From the cell containing the given text, extract its center point as (X, Y) coordinate. 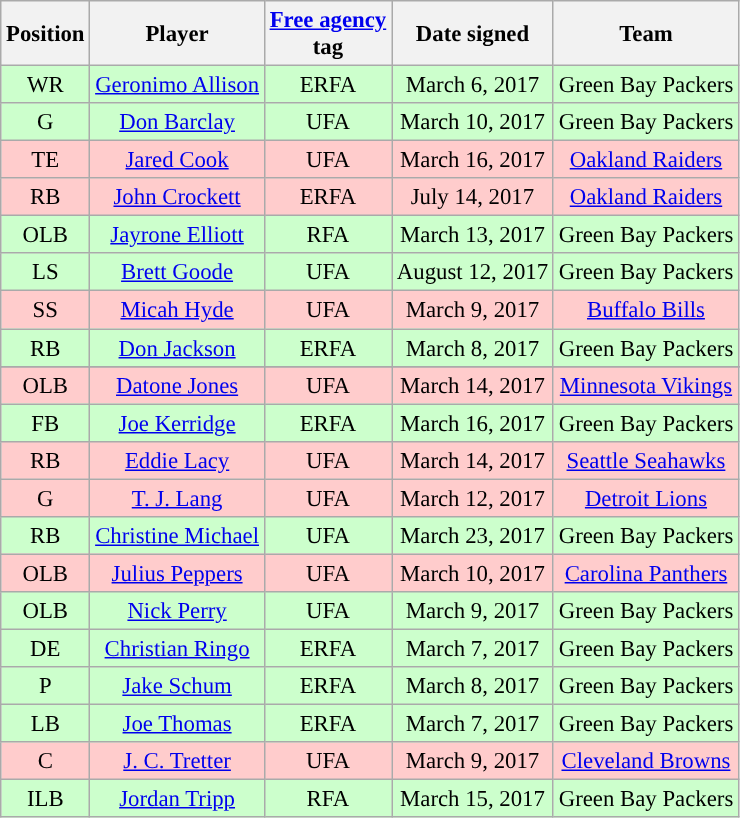
March 12, 2017 (473, 498)
John Crockett (177, 197)
J. C. Tretter (177, 761)
Julius Peppers (177, 573)
Jordan Tripp (177, 799)
Brett Goode (177, 273)
Minnesota Vikings (646, 385)
Geronimo Allison (177, 85)
LB (46, 724)
LS (46, 273)
Buffalo Bills (646, 310)
ILB (46, 799)
Micah Hyde (177, 310)
TE (46, 160)
DE (46, 648)
Date signed (473, 34)
Carolina Panthers (646, 573)
Don Barclay (177, 122)
Joe Thomas (177, 724)
FB (46, 423)
March 6, 2017 (473, 85)
Don Jackson (177, 348)
Joe Kerridge (177, 423)
Detroit Lions (646, 498)
T. J. Lang (177, 498)
Eddie Lacy (177, 460)
Nick Perry (177, 611)
WR (46, 85)
March 23, 2017 (473, 536)
Seattle Seahawks (646, 460)
Team (646, 34)
August 12, 2017 (473, 273)
Jake Schum (177, 686)
Jayrone Elliott (177, 235)
March 13, 2017 (473, 235)
July 14, 2017 (473, 197)
Free agencytag (328, 34)
P (46, 686)
March 15, 2017 (473, 799)
Christine Michael (177, 536)
Cleveland Browns (646, 761)
C (46, 761)
Position (46, 34)
SS (46, 310)
Datone Jones (177, 385)
Jared Cook (177, 160)
Christian Ringo (177, 648)
Player (177, 34)
